Return [x, y] of the center of cell containing provided text 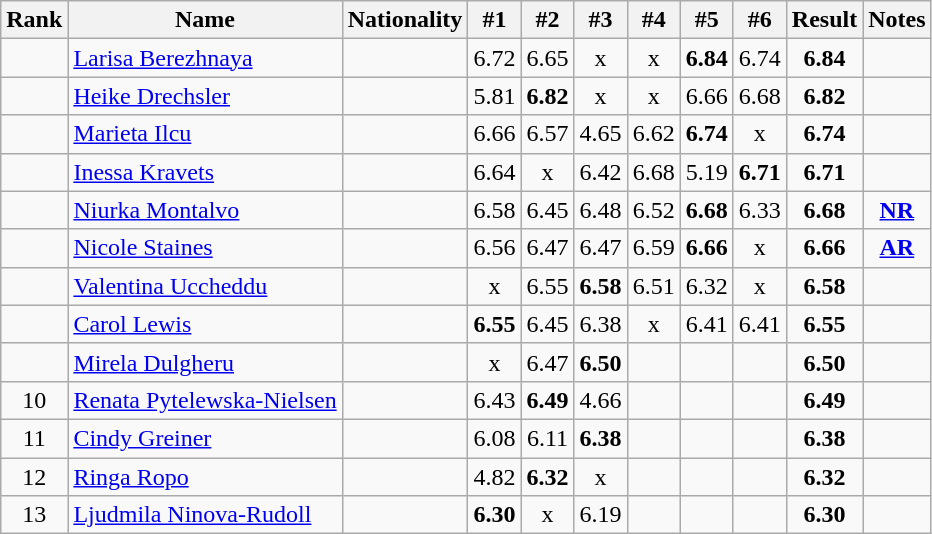
Carol Lewis [205, 324]
6.42 [600, 172]
Heike Drechsler [205, 96]
Larisa Berezhnaya [205, 58]
AR [897, 248]
Rank [34, 20]
4.65 [600, 134]
6.65 [548, 58]
6.59 [654, 248]
6.48 [600, 210]
NR [897, 210]
6.08 [494, 438]
Ringa Ropo [205, 477]
Inessa Kravets [205, 172]
13 [34, 515]
#3 [600, 20]
6.11 [548, 438]
#4 [654, 20]
Niurka Montalvo [205, 210]
11 [34, 438]
4.66 [600, 400]
Notes [897, 20]
Nicole Staines [205, 248]
5.81 [494, 96]
4.82 [494, 477]
Mirela Dulgheru [205, 362]
6.33 [760, 210]
Marieta Ilcu [205, 134]
#1 [494, 20]
Renata Pytelewska-Nielsen [205, 400]
#2 [548, 20]
#5 [706, 20]
6.51 [654, 286]
Ljudmila Ninova-Rudoll [205, 515]
6.43 [494, 400]
Name [205, 20]
10 [34, 400]
6.19 [600, 515]
#6 [760, 20]
5.19 [706, 172]
6.62 [654, 134]
12 [34, 477]
6.64 [494, 172]
6.56 [494, 248]
Valentina Uccheddu [205, 286]
6.52 [654, 210]
Nationality [405, 20]
6.72 [494, 58]
Result [824, 20]
6.57 [548, 134]
Cindy Greiner [205, 438]
